Output the [x, y] coordinate of the center of the cell containing the given text.  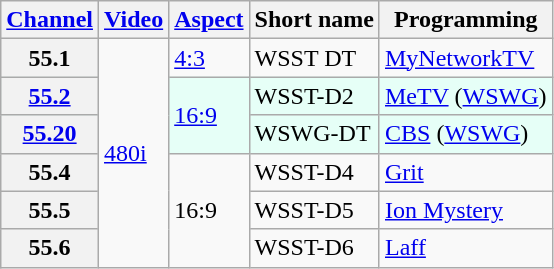
WSST-D2 [314, 96]
WSST-D5 [314, 210]
Programming [466, 20]
4:3 [209, 58]
Channel [50, 20]
CBS (WSWG) [466, 134]
480i [134, 153]
55.4 [50, 172]
Aspect [209, 20]
Grit [466, 172]
Ion Mystery [466, 210]
WSST DT [314, 58]
55.5 [50, 210]
MyNetworkTV [466, 58]
WSWG-DT [314, 134]
WSST-D4 [314, 172]
MeTV (WSWG) [466, 96]
WSST-D6 [314, 248]
Video [134, 20]
55.6 [50, 248]
Laff [466, 248]
55.1 [50, 58]
Short name [314, 20]
55.2 [50, 96]
55.20 [50, 134]
